Detect which cell encompasses the target text, then output its (X, Y) center coordinate. 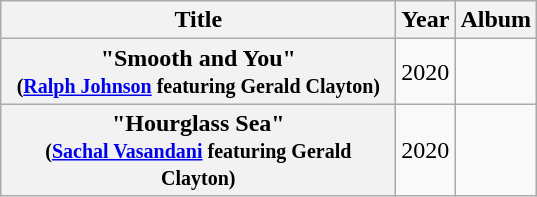
Album (496, 20)
Year (426, 20)
"Hourglass Sea"(Sachal Vasandani featuring Gerald Clayton) (198, 150)
Title (198, 20)
"Smooth and You"(Ralph Johnson featuring Gerald Clayton) (198, 72)
